Capture the cell that displays the provided text and extract its (X, Y) central coordinate. 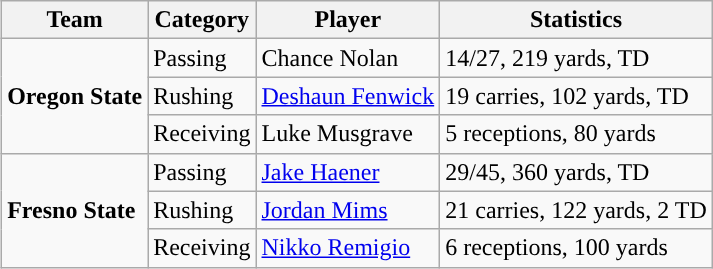
Player (348, 20)
Statistics (576, 20)
Luke Musgrave (348, 134)
14/27, 219 yards, TD (576, 58)
29/45, 360 yards, TD (576, 172)
Fresno State (75, 210)
Nikko Remigio (348, 248)
Jake Haener (348, 172)
Deshaun Fenwick (348, 96)
21 carries, 122 yards, 2 TD (576, 210)
Chance Nolan (348, 58)
Oregon State (75, 96)
5 receptions, 80 yards (576, 134)
Category (202, 20)
6 receptions, 100 yards (576, 248)
19 carries, 102 yards, TD (576, 96)
Jordan Mims (348, 210)
Team (75, 20)
